Locate the cell with the specified text and output its (x, y) center coordinate. 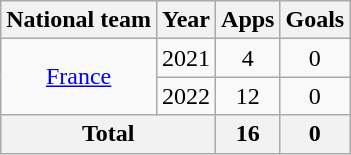
France (79, 77)
2021 (186, 58)
National team (79, 20)
2022 (186, 96)
16 (248, 134)
Goals (315, 20)
Total (108, 134)
4 (248, 58)
Apps (248, 20)
12 (248, 96)
Year (186, 20)
